For the text-containing cell, return its midpoint in (X, Y) coordinate format. 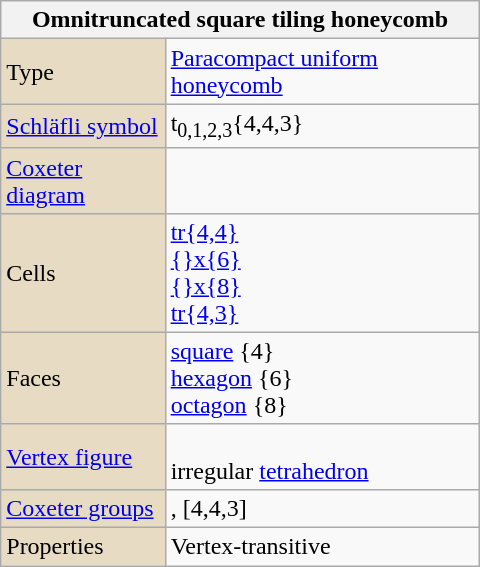
Vertex figure (83, 456)
t0,1,2,3{4,4,3} (322, 126)
Properties (83, 547)
irregular tetrahedron (322, 456)
Vertex-transitive (322, 547)
Schläfli symbol (83, 126)
Coxeter groups (83, 508)
Omnitruncated square tiling honeycomb (240, 20)
, [4,4,3] (322, 508)
Coxeter diagram (83, 180)
square {4}hexagon {6}octagon {8} (322, 378)
Faces (83, 378)
Cells (83, 272)
Paracompact uniform honeycomb (322, 72)
tr{4,4} {}x{6} {}x{8} tr{4,3} (322, 272)
Type (83, 72)
